Return the (x, y) coordinate for the center point of the cell that contains the specified text.  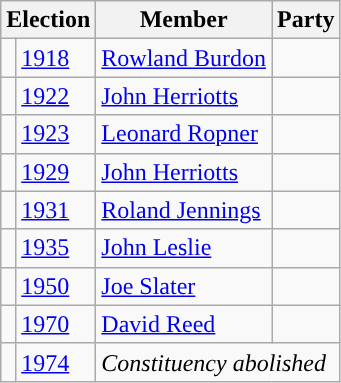
Member (184, 20)
Leonard Ropner (184, 134)
John Leslie (184, 248)
1929 (56, 172)
1931 (56, 210)
Constituency abolished (218, 362)
David Reed (184, 324)
1922 (56, 96)
1970 (56, 324)
Election (48, 20)
1923 (56, 134)
Roland Jennings (184, 210)
1974 (56, 362)
Joe Slater (184, 286)
1918 (56, 58)
Rowland Burdon (184, 58)
Party (306, 20)
1950 (56, 286)
1935 (56, 248)
